Search for the cell housing the specified text and yield its (x, y) center coordinate. 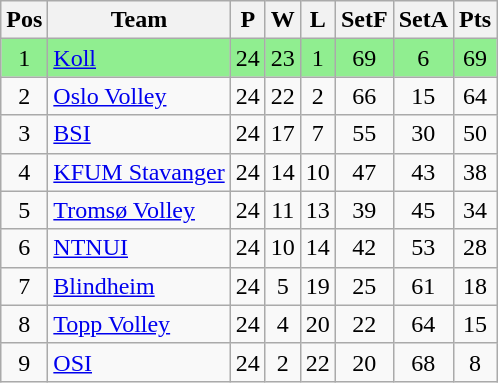
OSI (139, 362)
19 (318, 286)
BSI (139, 134)
Pos (24, 20)
Blindheim (139, 286)
3 (24, 134)
53 (423, 248)
39 (364, 210)
Team (139, 20)
38 (476, 172)
11 (282, 210)
P (248, 20)
NTNUI (139, 248)
SetA (423, 20)
W (282, 20)
17 (282, 134)
13 (318, 210)
47 (364, 172)
61 (423, 286)
Tromsø Volley (139, 210)
Pts (476, 20)
28 (476, 248)
Oslo Volley (139, 96)
25 (364, 286)
34 (476, 210)
18 (476, 286)
Topp Volley (139, 324)
23 (282, 58)
66 (364, 96)
42 (364, 248)
L (318, 20)
SetF (364, 20)
68 (423, 362)
55 (364, 134)
50 (476, 134)
Koll (139, 58)
KFUM Stavanger (139, 172)
30 (423, 134)
9 (24, 362)
45 (423, 210)
43 (423, 172)
